Search for the cell housing the specified text and yield its [x, y] center coordinate. 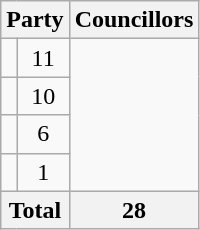
Councillors [134, 20]
Party [35, 20]
28 [134, 210]
Total [35, 210]
11 [43, 58]
6 [43, 134]
10 [43, 96]
1 [43, 172]
